Provide the (x, y) coordinate of the cell's center where the given text is located.  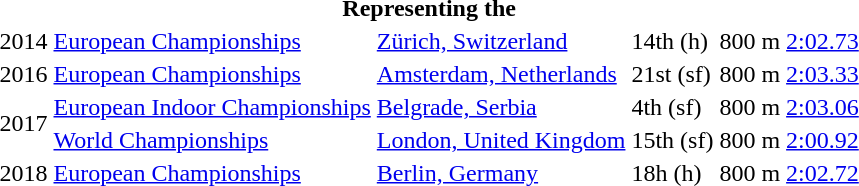
Belgrade, Serbia (501, 107)
15th (sf) (672, 140)
4th (sf) (672, 107)
Amsterdam, Netherlands (501, 74)
World Championships (212, 140)
European Indoor Championships (212, 107)
Zürich, Switzerland (501, 41)
21st (sf) (672, 74)
London, United Kingdom (501, 140)
14th (h) (672, 41)
